Find where the given text appears and provide that cell's center as [X, Y] coordinate. 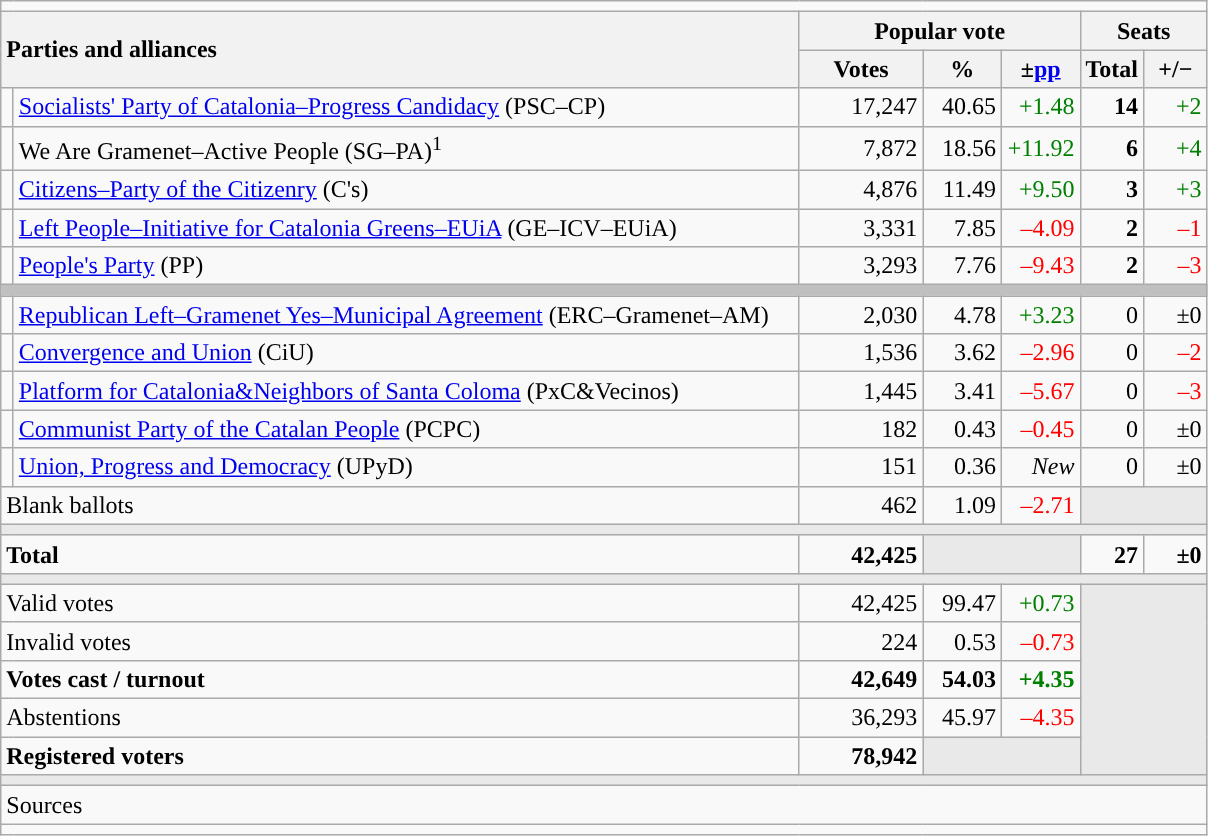
3 [1112, 190]
Citizens–Party of the Citizenry (C's) [406, 190]
7.76 [962, 266]
Invalid votes [400, 641]
–0.73 [1040, 641]
224 [861, 641]
–9.43 [1040, 266]
0.53 [962, 641]
7.85 [962, 228]
Votes [861, 69]
Abstentions [400, 718]
–2.71 [1040, 505]
+0.73 [1040, 603]
Union, Progress and Democracy (UPyD) [406, 467]
1,445 [861, 391]
4,876 [861, 190]
Sources [604, 805]
Socialists' Party of Catalonia–Progress Candidacy (PSC–CP) [406, 107]
–2 [1176, 353]
–5.67 [1040, 391]
+2 [1176, 107]
+3.23 [1040, 315]
462 [861, 505]
2,030 [861, 315]
17,247 [861, 107]
14 [1112, 107]
–2.96 [1040, 353]
We Are Gramenet–Active People (SG–PA)1 [406, 148]
–4.09 [1040, 228]
42,649 [861, 679]
±pp [1040, 69]
0.36 [962, 467]
4.78 [962, 315]
151 [861, 467]
27 [1112, 554]
–1 [1176, 228]
Communist Party of the Catalan People (PCPC) [406, 429]
3,331 [861, 228]
Popular vote [940, 31]
1.09 [962, 505]
45.97 [962, 718]
3,293 [861, 266]
% [962, 69]
+3 [1176, 190]
78,942 [861, 756]
People's Party (PP) [406, 266]
7,872 [861, 148]
Blank ballots [400, 505]
Seats [1144, 31]
+/− [1176, 69]
Votes cast / turnout [400, 679]
Convergence and Union (CiU) [406, 353]
6 [1112, 148]
Parties and alliances [400, 50]
+9.50 [1040, 190]
New [1040, 467]
36,293 [861, 718]
Left People–Initiative for Catalonia Greens–EUiA (GE–ICV–EUiA) [406, 228]
–0.45 [1040, 429]
Platform for Catalonia&Neighbors of Santa Coloma (PxC&Vecinos) [406, 391]
11.49 [962, 190]
182 [861, 429]
+1.48 [1040, 107]
1,536 [861, 353]
18.56 [962, 148]
40.65 [962, 107]
54.03 [962, 679]
99.47 [962, 603]
0.43 [962, 429]
Valid votes [400, 603]
3.41 [962, 391]
+4 [1176, 148]
+11.92 [1040, 148]
3.62 [962, 353]
Republican Left–Gramenet Yes–Municipal Agreement (ERC–Gramenet–AM) [406, 315]
–4.35 [1040, 718]
+4.35 [1040, 679]
Registered voters [400, 756]
